Determine the [x, y] coordinate at the center of the cell enclosing the given text.  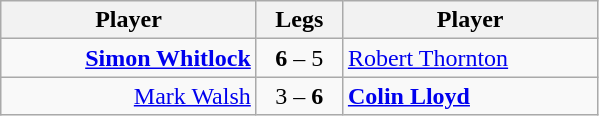
Simon Whitlock [129, 58]
3 – 6 [299, 96]
6 – 5 [299, 58]
Robert Thornton [470, 58]
Colin Lloyd [470, 96]
Legs [299, 20]
Mark Walsh [129, 96]
